Extract the [x, y] coordinate from the center of the cell holding the provided text.  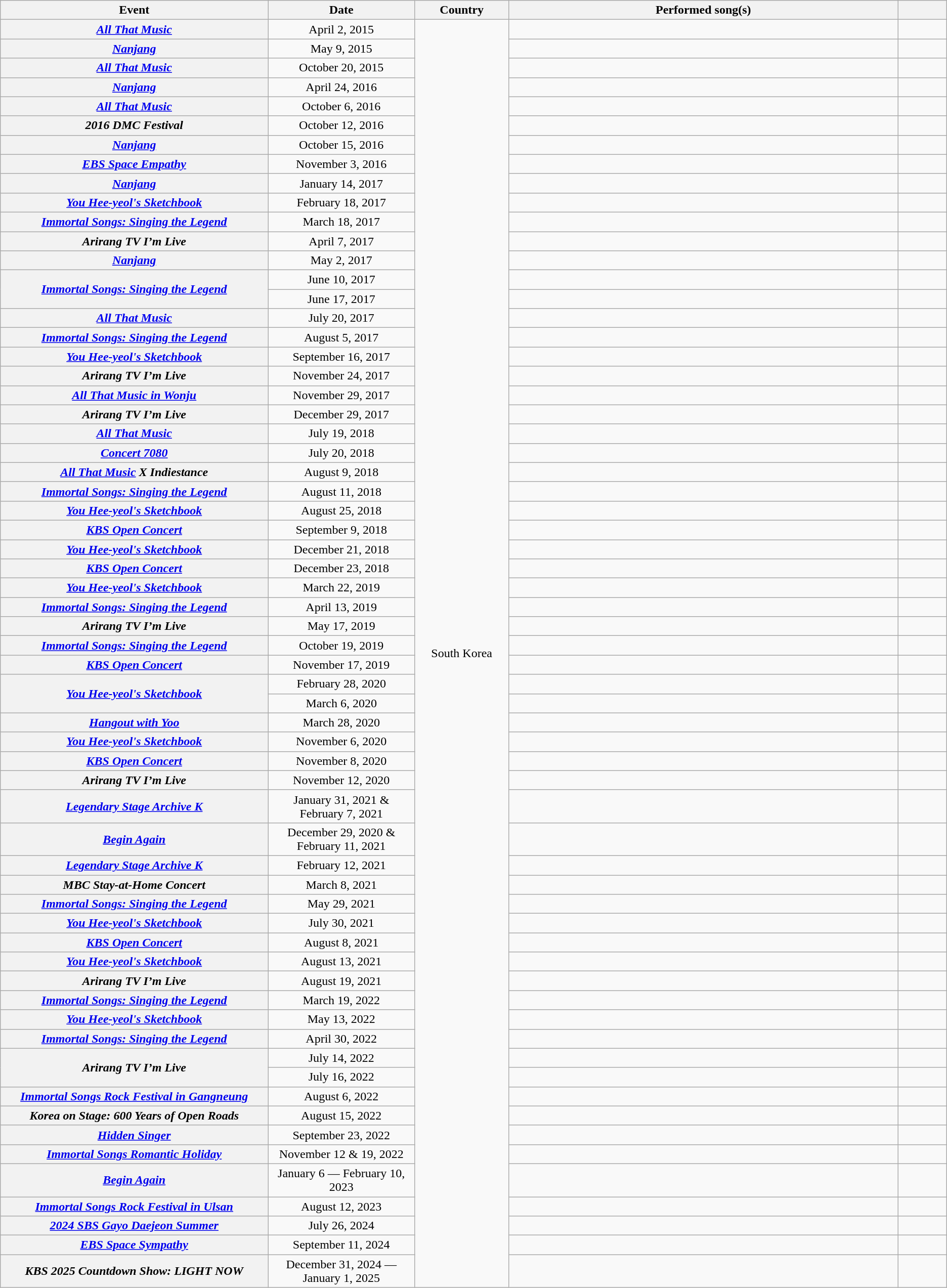
April 24, 2016 [341, 87]
August 12, 2023 [341, 1207]
September 23, 2022 [341, 1135]
April 30, 2022 [341, 1039]
All That Music in Wonju [135, 395]
All That Music X Indiestance [135, 472]
March 18, 2017 [341, 222]
October 6, 2016 [341, 106]
November 24, 2017 [341, 376]
June 10, 2017 [341, 280]
Country [462, 10]
Korea on Stage: 600 Years of Open Roads [135, 1115]
EBS Space Sympathy [135, 1245]
Concert 7080 [135, 453]
August 15, 2022 [341, 1115]
Hangout with Yoo [135, 722]
May 17, 2019 [341, 626]
February 12, 2021 [341, 865]
September 11, 2024 [341, 1245]
March 19, 2022 [341, 1000]
March 28, 2020 [341, 722]
July 20, 2017 [341, 318]
Date [341, 10]
October 15, 2016 [341, 145]
August 5, 2017 [341, 337]
February 18, 2017 [341, 202]
July 30, 2021 [341, 923]
April 2, 2015 [341, 29]
August 25, 2018 [341, 510]
November 3, 2016 [341, 164]
November 6, 2020 [341, 742]
MBC Stay-at-Home Concert [135, 885]
June 17, 2017 [341, 299]
December 31, 2024 — January 1, 2025 [341, 1271]
July 16, 2022 [341, 1077]
EBS Space Empathy [135, 164]
Performed song(s) [703, 10]
December 21, 2018 [341, 549]
July 19, 2018 [341, 434]
October 19, 2019 [341, 646]
November 12 & 19, 2022 [341, 1154]
November 17, 2019 [341, 665]
November 12, 2020 [341, 780]
March 6, 2020 [341, 703]
August 11, 2018 [341, 491]
August 13, 2021 [341, 962]
March 22, 2019 [341, 588]
December 29, 2020 & February 11, 2021 [341, 839]
September 9, 2018 [341, 530]
November 8, 2020 [341, 761]
January 6 — February 10, 2023 [341, 1180]
May 13, 2022 [341, 1019]
Event [135, 10]
KBS 2025 Countdown Show: LIGHT NOW [135, 1271]
2016 DMC Festival [135, 125]
2024 SBS Gayo Daejeon Summer [135, 1226]
December 23, 2018 [341, 569]
October 12, 2016 [341, 125]
July 20, 2018 [341, 453]
November 29, 2017 [341, 395]
Immortal Songs Romantic Holiday [135, 1154]
March 8, 2021 [341, 885]
April 7, 2017 [341, 241]
Hidden Singer [135, 1135]
Immortal Songs Rock Festival in Ulsan [135, 1207]
September 16, 2017 [341, 357]
Immortal Songs Rock Festival in Gangneung [135, 1096]
January 14, 2017 [341, 183]
December 29, 2017 [341, 414]
July 26, 2024 [341, 1226]
August 9, 2018 [341, 472]
April 13, 2019 [341, 607]
May 2, 2017 [341, 261]
August 6, 2022 [341, 1096]
July 14, 2022 [341, 1058]
October 20, 2015 [341, 68]
January 31, 2021 & February 7, 2021 [341, 806]
February 28, 2020 [341, 684]
May 9, 2015 [341, 49]
August 19, 2021 [341, 981]
August 8, 2021 [341, 942]
South Korea [462, 654]
May 29, 2021 [341, 904]
